From the cell containing the given text, extract its center point as (x, y) coordinate. 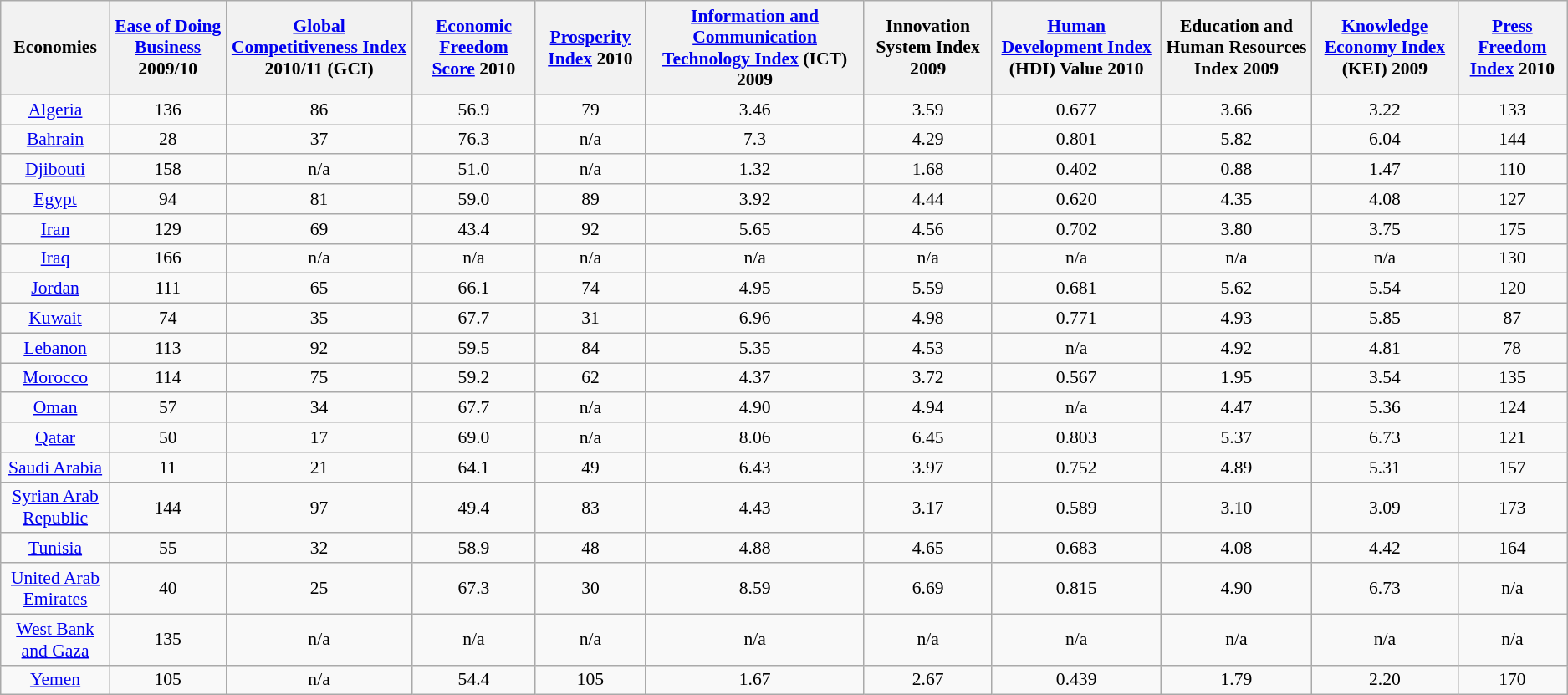
5.59 (928, 289)
Lebanon (55, 348)
1.47 (1385, 170)
4.95 (754, 289)
Press Freedom Index 2010 (1512, 48)
4.89 (1236, 468)
124 (1512, 408)
5.35 (754, 348)
32 (319, 549)
0.801 (1076, 140)
Global Competitiveness Index 2010/11 (GCI) (319, 48)
49 (590, 468)
Egypt (55, 199)
34 (319, 408)
3.66 (1236, 110)
3.80 (1236, 229)
Tunisia (55, 549)
86 (319, 110)
0.677 (1076, 110)
4.44 (928, 199)
0.683 (1076, 549)
129 (167, 229)
Yemen (55, 680)
55 (167, 549)
56.9 (473, 110)
5.82 (1236, 140)
5.36 (1385, 408)
164 (1512, 549)
170 (1512, 680)
Information and Communication Technology Index (ICT) 2009 (754, 48)
25 (319, 589)
81 (319, 199)
4.65 (928, 549)
69 (319, 229)
6.69 (928, 589)
3.17 (928, 507)
5.37 (1236, 437)
Jordan (55, 289)
5.62 (1236, 289)
5.65 (754, 229)
158 (167, 170)
Iran (55, 229)
0.402 (1076, 170)
3.22 (1385, 110)
50 (167, 437)
Economies (55, 48)
4.81 (1385, 348)
0.681 (1076, 289)
0.88 (1236, 170)
59.0 (473, 199)
87 (1512, 319)
4.42 (1385, 549)
4.53 (928, 348)
64.1 (473, 468)
121 (1512, 437)
5.85 (1385, 319)
3.72 (928, 378)
0.589 (1076, 507)
4.35 (1236, 199)
Economic Freedom Score 2010 (473, 48)
0.567 (1076, 378)
67.3 (473, 589)
6.96 (754, 319)
31 (590, 319)
3.59 (928, 110)
114 (167, 378)
49.4 (473, 507)
3.54 (1385, 378)
Saudi Arabia (55, 468)
130 (1512, 258)
4.56 (928, 229)
113 (167, 348)
58.9 (473, 549)
66.1 (473, 289)
175 (1512, 229)
11 (167, 468)
3.09 (1385, 507)
0.815 (1076, 589)
Qatar (55, 437)
4.47 (1236, 408)
4.93 (1236, 319)
4.92 (1236, 348)
8.06 (754, 437)
4.37 (754, 378)
United Arab Emirates (55, 589)
3.10 (1236, 507)
110 (1512, 170)
37 (319, 140)
6.43 (754, 468)
1.95 (1236, 378)
5.31 (1385, 468)
28 (167, 140)
3.75 (1385, 229)
83 (590, 507)
62 (590, 378)
4.94 (928, 408)
Human Development Index (HDI) Value 2010 (1076, 48)
4.43 (754, 507)
1.67 (754, 680)
111 (167, 289)
6.04 (1385, 140)
2.20 (1385, 680)
6.45 (928, 437)
Kuwait (55, 319)
Iraq (55, 258)
Morocco (55, 378)
1.79 (1236, 680)
4.98 (928, 319)
43.4 (473, 229)
1.32 (754, 170)
127 (1512, 199)
157 (1512, 468)
17 (319, 437)
59.5 (473, 348)
89 (590, 199)
76.3 (473, 140)
97 (319, 507)
Ease of Doing Business 2009/10 (167, 48)
30 (590, 589)
78 (1512, 348)
40 (167, 589)
94 (167, 199)
65 (319, 289)
0.439 (1076, 680)
Syrian Arab Republic (55, 507)
136 (167, 110)
79 (590, 110)
0.702 (1076, 229)
173 (1512, 507)
1.68 (928, 170)
5.54 (1385, 289)
84 (590, 348)
Prosperity Index 2010 (590, 48)
West Bank and Gaza (55, 639)
75 (319, 378)
166 (167, 258)
69.0 (473, 437)
7.3 (754, 140)
3.97 (928, 468)
120 (1512, 289)
3.92 (754, 199)
Oman (55, 408)
0.771 (1076, 319)
Innovation System Index 2009 (928, 48)
8.59 (754, 589)
59.2 (473, 378)
4.88 (754, 549)
Bahrain (55, 140)
57 (167, 408)
4.29 (928, 140)
Education and Human Resources Index 2009 (1236, 48)
Algeria (55, 110)
0.620 (1076, 199)
54.4 (473, 680)
35 (319, 319)
0.803 (1076, 437)
133 (1512, 110)
48 (590, 549)
21 (319, 468)
3.46 (754, 110)
51.0 (473, 170)
Djibouti (55, 170)
0.752 (1076, 468)
2.67 (928, 680)
Knowledge Economy Index (KEI) 2009 (1385, 48)
